Extract the [x, y] coordinate from the center of the cell holding the provided text.  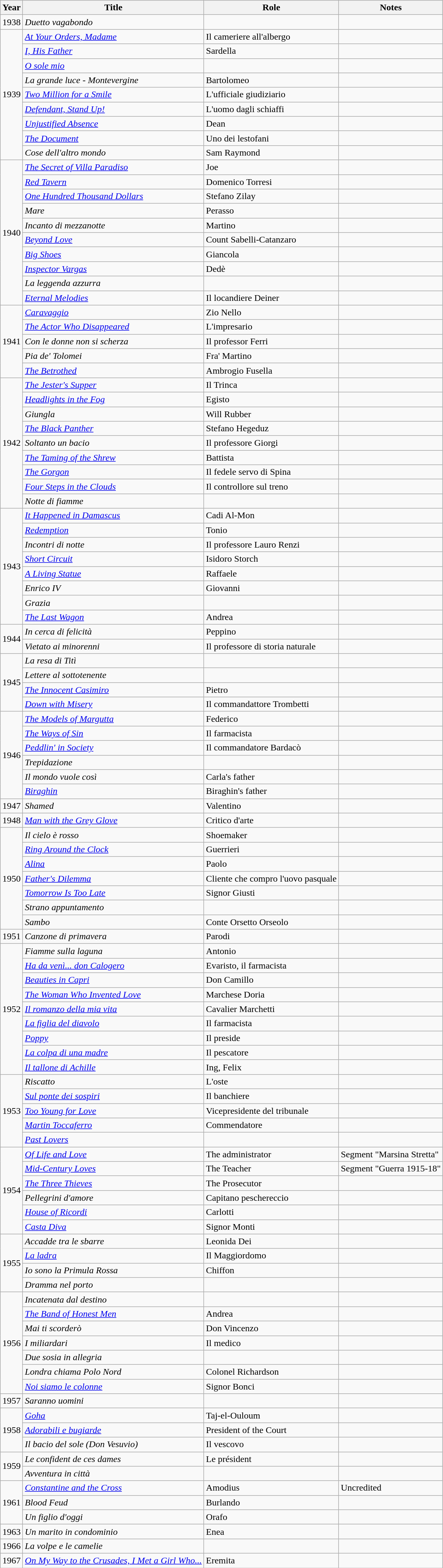
1961 [11, 1502]
Il controllore sul treno [271, 487]
Cadi Al-Mon [271, 516]
Antonio [271, 951]
Role [271, 8]
Peddlin' in Society [114, 748]
1966 [11, 1546]
Avventura in città [114, 1473]
Il Maggiordomo [271, 1256]
Il bacio del sole (Don Vesuvio) [114, 1444]
Taj-el-Ouloum [271, 1415]
The administrator [271, 1154]
Dramma nel porto [114, 1285]
1947 [11, 806]
Beauties in Capri [114, 980]
Il vescovo [271, 1444]
Paolo [271, 864]
Big Shoes [114, 254]
Lettere al sottotenente [114, 675]
1951 [11, 937]
Giancola [271, 254]
Signor Monti [271, 1227]
Un marito in condominio [114, 1531]
Fra' Martino [271, 356]
At Your Orders, Madame [114, 37]
Uno dei lestofani [271, 138]
Il mondo vuole così [114, 777]
Redemption [114, 530]
Tonio [271, 530]
I, His Father [114, 51]
La leggenda azzurra [114, 283]
Unjustified Absence [114, 124]
1953 [11, 1110]
Conte Orsetto Orseolo [271, 922]
1954 [11, 1190]
Evaristo, il farmacista [271, 966]
Don Vincenzo [271, 1328]
Year [11, 8]
Goha [114, 1415]
Sam Raymond [271, 153]
Headlights in the Fog [114, 399]
The Gorgon [114, 472]
Notes [391, 8]
Il fedele servo di Spina [271, 472]
The Black Panther [114, 429]
Ring Around the Clock [114, 849]
It Happened in Damascus [114, 516]
The Teacher [271, 1169]
1959 [11, 1466]
Blood Feud [114, 1502]
Vietato ai minorenni [114, 646]
Soltanto un bacio [114, 443]
The Document [114, 138]
L'impresario [271, 327]
In cerca di felicità [114, 631]
Il commandattore Trombetti [271, 704]
Short Circuit [114, 559]
La grande luce - Montevergine [114, 80]
The Actor Who Disappeared [114, 327]
1950 [11, 878]
L'ufficiale giudiziario [271, 95]
1946 [11, 755]
Le président [271, 1459]
Guerrieri [271, 849]
Il preside [271, 1038]
Four Steps in the Clouds [114, 487]
Marchese Doria [271, 994]
Father's Dilemma [114, 878]
Mid-Century Loves [114, 1169]
Riscatto [114, 1081]
Valentino [271, 806]
Defendant, Stand Up! [114, 109]
Carla's father [271, 777]
Raffaele [271, 574]
Isidoro Storch [271, 559]
Count Sabelli-Catanzaro [271, 240]
1938 [11, 22]
Il tallone di Achille [114, 1067]
Incanto di mezzanotte [114, 225]
Orafo [271, 1517]
Constantine and the Cross [114, 1488]
Stefano Hegeduz [271, 429]
Chiffon [271, 1270]
The Three Thieves [114, 1183]
Il professore Lauro Renzi [271, 545]
I miliardari [114, 1343]
1944 [11, 639]
Casta Diva [114, 1227]
Sardella [271, 51]
Zio Nello [271, 312]
Noi siamo le colonne [114, 1386]
Signor Bonci [271, 1386]
Red Tavern [114, 182]
Il commandatore Bardacò [271, 748]
Enea [271, 1531]
1955 [11, 1263]
Amodius [271, 1488]
Cavalier Marchetti [271, 1009]
The Ways of Sin [114, 733]
Incatenata dal destino [114, 1299]
Strano appuntamento [114, 908]
Pietro [271, 690]
Accadde tra le sbarre [114, 1241]
La figlia del diavolo [114, 1023]
Eternal Melodies [114, 298]
Too Young for Love [114, 1111]
Commendatore [271, 1125]
Of Life and Love [114, 1154]
Past Lovers [114, 1140]
Perasso [271, 211]
La colpa di una madre [114, 1052]
Il Trinca [271, 385]
Notte di fiamme [114, 501]
Uncredited [391, 1488]
Il medico [271, 1343]
Segment "Marsina Stretta" [391, 1154]
On My Way to the Crusades, I Met a Girl Who... [114, 1560]
Dedè [271, 269]
Beyond Love [114, 240]
Ing, Felix [271, 1067]
The Woman Who Invented Love [114, 994]
Shoemaker [271, 835]
1943 [11, 566]
L'uomo dagli schiaffi [271, 109]
Il cielo è rosso [114, 835]
Domenico Torresi [271, 182]
Canzone di primavera [114, 937]
1958 [11, 1430]
A Living Statue [114, 574]
Giungla [114, 414]
Ha da venì... don Calogero [114, 966]
Il professore di storia naturale [271, 646]
Adorabili e bugiarde [114, 1430]
Fiamme sulla laguna [114, 951]
La resa di Titì [114, 661]
The Last Wagon [114, 617]
The Secret of Villa Paradiso [114, 167]
Battista [271, 458]
Martino [271, 225]
Signor Giusti [271, 893]
Segment "Guerra 1915-18" [391, 1169]
Capitano peschereccio [271, 1198]
1942 [11, 443]
Caravaggio [114, 312]
Con le donne non si scherza [114, 341]
Le confident de ces dames [114, 1459]
One Hundred Thousand Dollars [114, 196]
Londra chiama Polo Nord [114, 1372]
Biraghin [114, 791]
1941 [11, 341]
Stefano Zilay [271, 196]
La ladra [114, 1256]
Vicepresidente del tribunale [271, 1111]
Due sosia in allegria [114, 1358]
Trepidazione [114, 762]
Tomorrow Is Too Late [114, 893]
Federico [271, 719]
The Betrothed [114, 370]
Un figlio d'oggi [114, 1517]
Critico d'arte [271, 820]
The Band of Honest Men [114, 1314]
House of Ricordi [114, 1212]
Mare [114, 211]
1945 [11, 683]
Il romanzo della mia vita [114, 1009]
Il pescatore [271, 1052]
Il cameriere all'albergo [271, 37]
Burlando [271, 1502]
The Jester's Supper [114, 385]
Biraghin's father [271, 791]
Sul ponte dei sospiri [114, 1096]
Martin Toccaferro [114, 1125]
Enrico IV [114, 588]
1956 [11, 1343]
The Taming of the Shrew [114, 458]
Mai ti scorderò [114, 1328]
Grazia [114, 602]
Cliente che compro l'uovo pasquale [271, 878]
Saranno uomini [114, 1401]
Giovanni [271, 588]
Eremita [271, 1560]
Pellegrini d'amore [114, 1198]
Inspector Vargas [114, 269]
Il locandiere Deiner [271, 298]
Shamed [114, 806]
Will Rubber [271, 414]
1948 [11, 820]
1967 [11, 1560]
1939 [11, 95]
Pia de' Tolomei [114, 356]
Parodi [271, 937]
Incontri di notte [114, 545]
Don Camillo [271, 980]
Duetto vagabondo [114, 22]
Two Million for a Smile [114, 95]
L'oste [271, 1081]
1957 [11, 1401]
1940 [11, 233]
O sole mio [114, 66]
Il professor Ferri [271, 341]
Peppino [271, 631]
Joe [271, 167]
Dean [271, 124]
The Models of Margutta [114, 719]
Bartolomeo [271, 80]
Down with Misery [114, 704]
Alina [114, 864]
Il professore Giorgi [271, 443]
Io sono la Primula Rossa [114, 1270]
Colonel Richardson [271, 1372]
Sambo [114, 922]
Egisto [271, 399]
Carlotti [271, 1212]
1963 [11, 1531]
Man with the Grey Glove [114, 820]
Il banchiere [271, 1096]
Ambrogio Fusella [271, 370]
Title [114, 8]
1952 [11, 1009]
Poppy [114, 1038]
President of the Court [271, 1430]
The Innocent Casimiro [114, 690]
The Prosecutor [271, 1183]
Cose dell'altro mondo [114, 153]
La volpe e le camelie [114, 1546]
Leonida Dei [271, 1241]
